Scan for the cell matching the given text and deliver its [X, Y] coordinate at center. 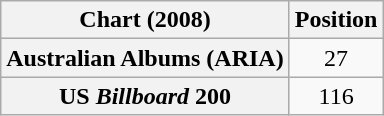
Position [336, 20]
Chart (2008) [145, 20]
US Billboard 200 [145, 96]
Australian Albums (ARIA) [145, 58]
27 [336, 58]
116 [336, 96]
